Output the [x, y] coordinate of the center of the cell containing the given text.  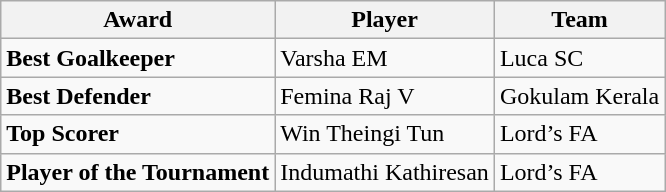
Top Scorer [138, 134]
Team [579, 20]
Best Goalkeeper [138, 58]
Award [138, 20]
Luca SC [579, 58]
Indumathi Kathiresan [385, 172]
Player [385, 20]
Varsha EM [385, 58]
Player of the Tournament [138, 172]
Win Theingi Tun [385, 134]
Best Defender [138, 96]
Femina Raj V [385, 96]
Gokulam Kerala [579, 96]
